Extract the (x, y) coordinate from the center of the cell holding the provided text.  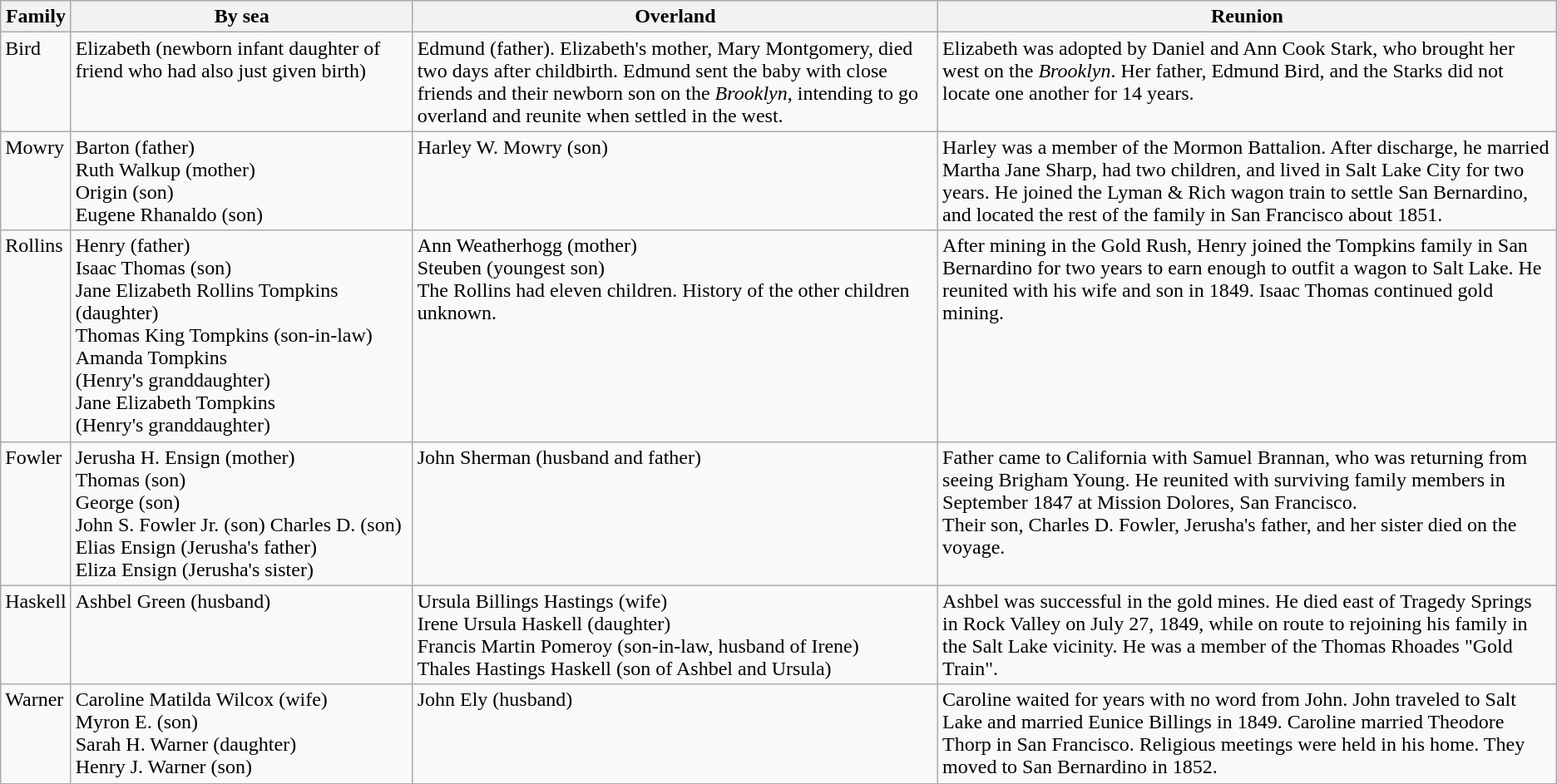
By sea (241, 17)
Reunion (1248, 17)
Fowler (36, 514)
Bird (36, 81)
Barton (father)Ruth Walkup (mother)Origin (son)Eugene Rhanaldo (son) (241, 181)
Rollins (36, 336)
John Ely (husband) (675, 733)
Elizabeth (newborn infant daughter of friend who had also just given birth) (241, 81)
Warner (36, 733)
Family (36, 17)
Caroline Matilda Wilcox (wife)Myron E. (son)Sarah H. Warner (daughter)Henry J. Warner (son) (241, 733)
Haskell (36, 635)
Mowry (36, 181)
Harley W. Mowry (son) (675, 181)
John Sherman (husband and father) (675, 514)
Overland (675, 17)
Ann Weatherhogg (mother)Steuben (youngest son)The Rollins had eleven children. History of the other children unknown. (675, 336)
Ashbel Green (husband) (241, 635)
